Output the [X, Y] coordinate of the center of the cell containing the given text.  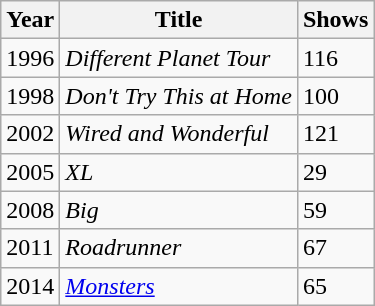
1998 [30, 96]
116 [335, 58]
Big [179, 210]
2011 [30, 248]
XL [179, 172]
121 [335, 134]
Year [30, 20]
2014 [30, 286]
Monsters [179, 286]
65 [335, 286]
Shows [335, 20]
2005 [30, 172]
Roadrunner [179, 248]
59 [335, 210]
Wired and Wonderful [179, 134]
29 [335, 172]
Title [179, 20]
Don't Try This at Home [179, 96]
100 [335, 96]
Different Planet Tour [179, 58]
67 [335, 248]
2008 [30, 210]
1996 [30, 58]
2002 [30, 134]
